Search for the cell housing the specified text and yield its (X, Y) center coordinate. 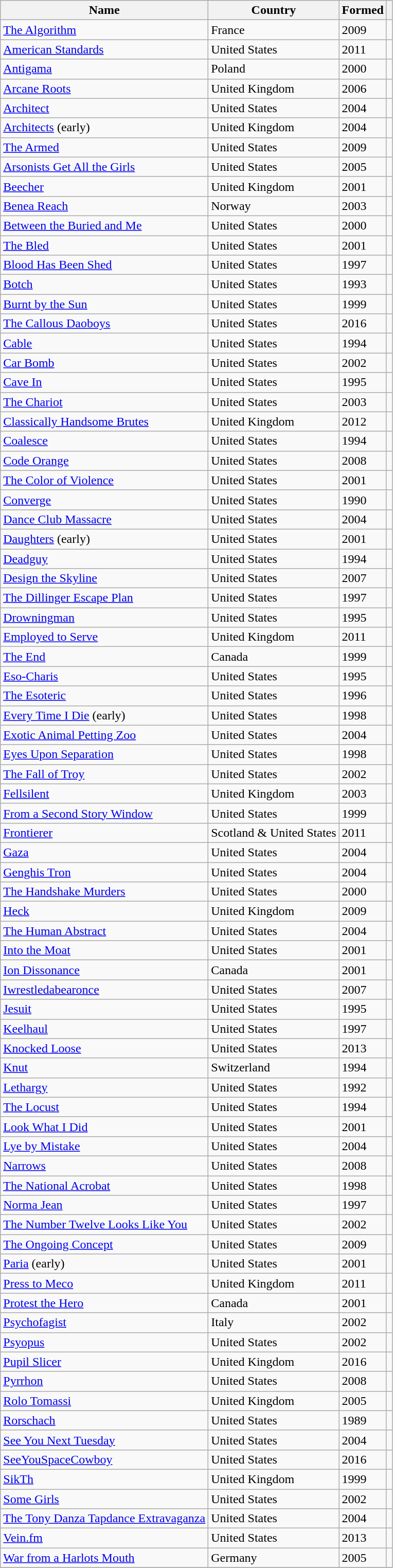
1989 (363, 1420)
The National Acrobat (104, 1185)
Burnt by the Sun (104, 304)
Psyopus (104, 1342)
Architect (104, 108)
Country (274, 10)
Lethargy (104, 1087)
Knocked Loose (104, 1048)
Narrows (104, 1166)
See You Next Tuesday (104, 1440)
Architects (early) (104, 128)
American Standards (104, 49)
1990 (363, 500)
SikTh (104, 1479)
Into the Moat (104, 950)
SeeYouSpaceCowboy (104, 1459)
Poland (274, 69)
Protest the Hero (104, 1303)
Some Girls (104, 1499)
Ion Dissonance (104, 970)
Botch (104, 285)
The Fall of Troy (104, 774)
Car Bomb (104, 363)
Frontierer (104, 833)
2006 (363, 89)
Genghis Tron (104, 872)
Rorschach (104, 1420)
1992 (363, 1087)
Look What I Did (104, 1126)
Cave In (104, 382)
Daughters (early) (104, 539)
Norway (274, 206)
Rolo Tomassi (104, 1401)
Scotland & United States (274, 833)
The Armed (104, 147)
Pupil Slicer (104, 1362)
The Locust (104, 1107)
War from a Harlots Mouth (104, 1558)
Benea Reach (104, 206)
The Tony Danza Tapdance Extravaganza (104, 1519)
Deadguy (104, 558)
The Dillinger Escape Plan (104, 598)
Employed to Serve (104, 637)
France (274, 30)
Antigama (104, 69)
Design the Skyline (104, 578)
Paria (early) (104, 1264)
Eyes Upon Separation (104, 754)
1993 (363, 285)
Exotic Animal Petting Zoo (104, 735)
Formed (363, 10)
The Esoteric (104, 696)
Knut (104, 1068)
Beecher (104, 186)
The Algorithm (104, 30)
Arcane Roots (104, 89)
The Ongoing Concept (104, 1244)
Press to Meco (104, 1283)
Every Time I Die (early) (104, 715)
Fellsilent (104, 794)
Eso-Charis (104, 676)
Heck (104, 911)
Pyrrhon (104, 1381)
Keelhaul (104, 1029)
The Handshake Murders (104, 892)
From a Second Story Window (104, 813)
Arsonists Get All the Girls (104, 167)
The Chariot (104, 402)
The Callous Daoboys (104, 324)
Psychofagist (104, 1323)
Jesuit (104, 1009)
The Bled (104, 245)
Gaza (104, 852)
1996 (363, 696)
Dance Club Massacre (104, 519)
Name (104, 10)
Lye by Mistake (104, 1146)
Drowningman (104, 618)
The End (104, 657)
Coalesce (104, 441)
The Color of Violence (104, 480)
Switzerland (274, 1068)
Converge (104, 500)
Italy (274, 1323)
The Human Abstract (104, 931)
Between the Buried and Me (104, 225)
The Number Twelve Looks Like You (104, 1225)
2012 (363, 421)
Vein.fm (104, 1538)
Cable (104, 343)
Code Orange (104, 461)
Blood Has Been Shed (104, 265)
Germany (274, 1558)
Classically Handsome Brutes (104, 421)
Norma Jean (104, 1205)
Iwrestledabearonce (104, 990)
